Return [x, y] of the center of cell containing provided text 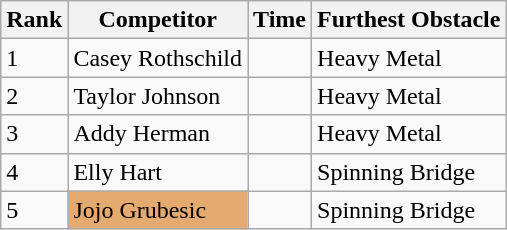
Furthest Obstacle [409, 20]
Casey Rothschild [158, 58]
Time [280, 20]
5 [34, 210]
3 [34, 134]
Taylor Johnson [158, 96]
Addy Herman [158, 134]
Rank [34, 20]
2 [34, 96]
Competitor [158, 20]
4 [34, 172]
1 [34, 58]
Jojo Grubesic [158, 210]
Elly Hart [158, 172]
